Output the (X, Y) coordinate of the center of the cell containing the given text.  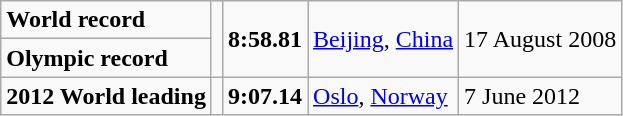
Olympic record (106, 58)
Oslo, Norway (384, 96)
8:58.81 (264, 39)
9:07.14 (264, 96)
17 August 2008 (540, 39)
World record (106, 20)
2012 World leading (106, 96)
7 June 2012 (540, 96)
Beijing, China (384, 39)
